Find where the given text appears and provide that cell's center as (x, y) coordinate. 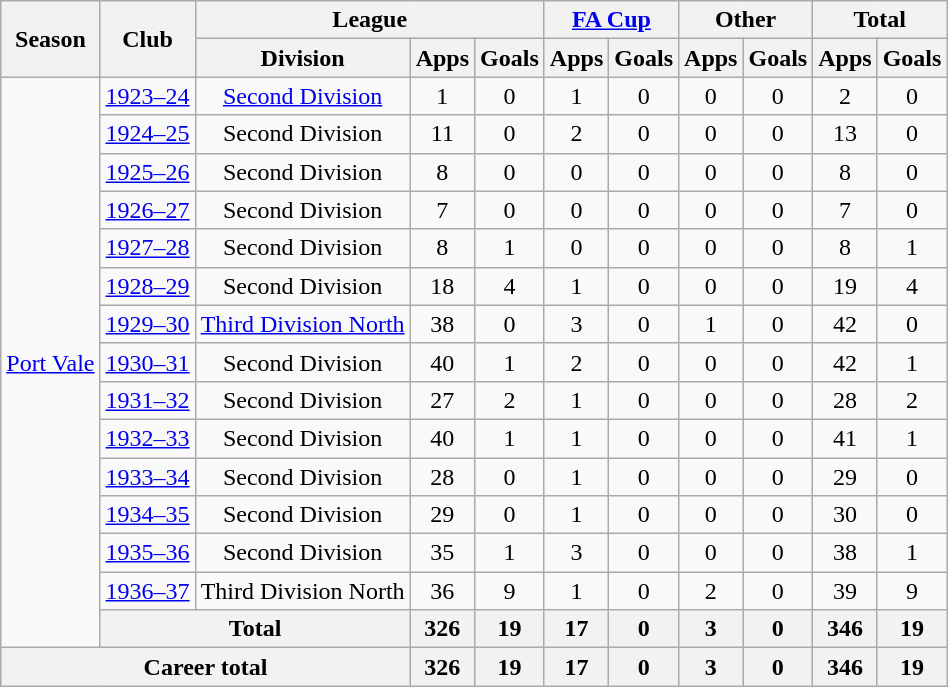
1936–37 (148, 591)
Career total (206, 667)
Other (746, 20)
Club (148, 39)
41 (845, 438)
1930–31 (148, 362)
1926–27 (148, 210)
30 (845, 515)
18 (442, 286)
27 (442, 400)
1935–36 (148, 553)
1931–32 (148, 400)
Port Vale (50, 362)
1924–25 (148, 134)
1933–34 (148, 477)
35 (442, 553)
1923–24 (148, 96)
Season (50, 39)
39 (845, 591)
1927–28 (148, 248)
1929–30 (148, 324)
1932–33 (148, 438)
1928–29 (148, 286)
13 (845, 134)
FA Cup (611, 20)
1934–35 (148, 515)
11 (442, 134)
Division (302, 58)
1925–26 (148, 172)
36 (442, 591)
League (370, 20)
